Search for the cell housing the specified text and yield its [x, y] center coordinate. 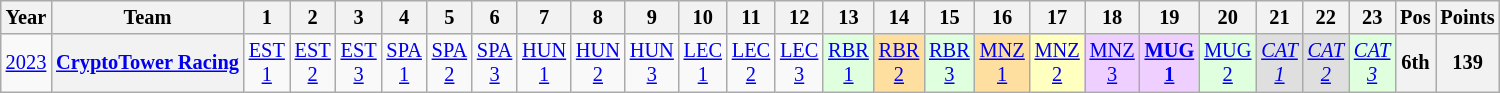
10 [703, 17]
HUN1 [544, 63]
SPA3 [494, 63]
2023 [26, 63]
5 [450, 17]
LEC3 [799, 63]
HUN3 [652, 63]
1 [267, 17]
MNZ1 [1002, 63]
21 [1279, 17]
CAT3 [1372, 63]
Year [26, 17]
4 [404, 17]
CryptoTower Racing [148, 63]
9 [652, 17]
6th [1415, 63]
MUG1 [1170, 63]
SPA1 [404, 63]
17 [1058, 17]
CAT1 [1279, 63]
HUN2 [598, 63]
CAT2 [1326, 63]
EST3 [359, 63]
22 [1326, 17]
EST2 [313, 63]
23 [1372, 17]
RBR3 [949, 63]
14 [899, 17]
MUG2 [1228, 63]
15 [949, 17]
19 [1170, 17]
20 [1228, 17]
3 [359, 17]
6 [494, 17]
Pos [1415, 17]
Points [1468, 17]
RBR2 [899, 63]
13 [848, 17]
MNZ2 [1058, 63]
18 [1112, 17]
Team [148, 17]
11 [751, 17]
MNZ3 [1112, 63]
8 [598, 17]
SPA2 [450, 63]
EST1 [267, 63]
RBR1 [848, 63]
7 [544, 17]
12 [799, 17]
LEC1 [703, 63]
16 [1002, 17]
139 [1468, 63]
LEC2 [751, 63]
2 [313, 17]
